Output the [x, y] coordinate of the center of the cell containing the given text.  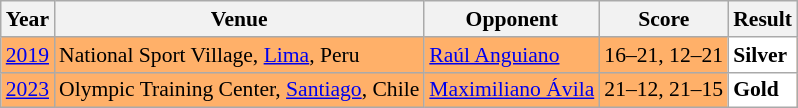
National Sport Village, Lima, Peru [239, 55]
2019 [28, 55]
Gold [762, 90]
Opponent [512, 19]
21–12, 21–15 [664, 90]
Year [28, 19]
Venue [239, 19]
16–21, 12–21 [664, 55]
2023 [28, 90]
Maximiliano Ávila [512, 90]
Result [762, 19]
Olympic Training Center, Santiago, Chile [239, 90]
Raúl Anguiano [512, 55]
Score [664, 19]
Silver [762, 55]
